From the cell containing the given text, extract its center point as (x, y) coordinate. 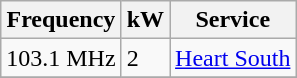
kW (145, 20)
2 (145, 58)
103.1 MHz (61, 58)
Heart South (233, 58)
Frequency (61, 20)
Service (233, 20)
